Determine the [x, y] coordinate at the center of the cell enclosing the given text.  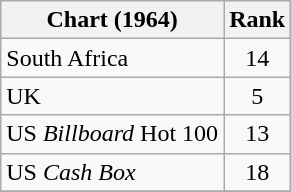
5 [258, 96]
Chart (1964) [112, 20]
18 [258, 172]
US Cash Box [112, 172]
US Billboard Hot 100 [112, 134]
13 [258, 134]
14 [258, 58]
South Africa [112, 58]
UK [112, 96]
Rank [258, 20]
